Provide the (x, y) coordinate of the cell's center where the given text is located.  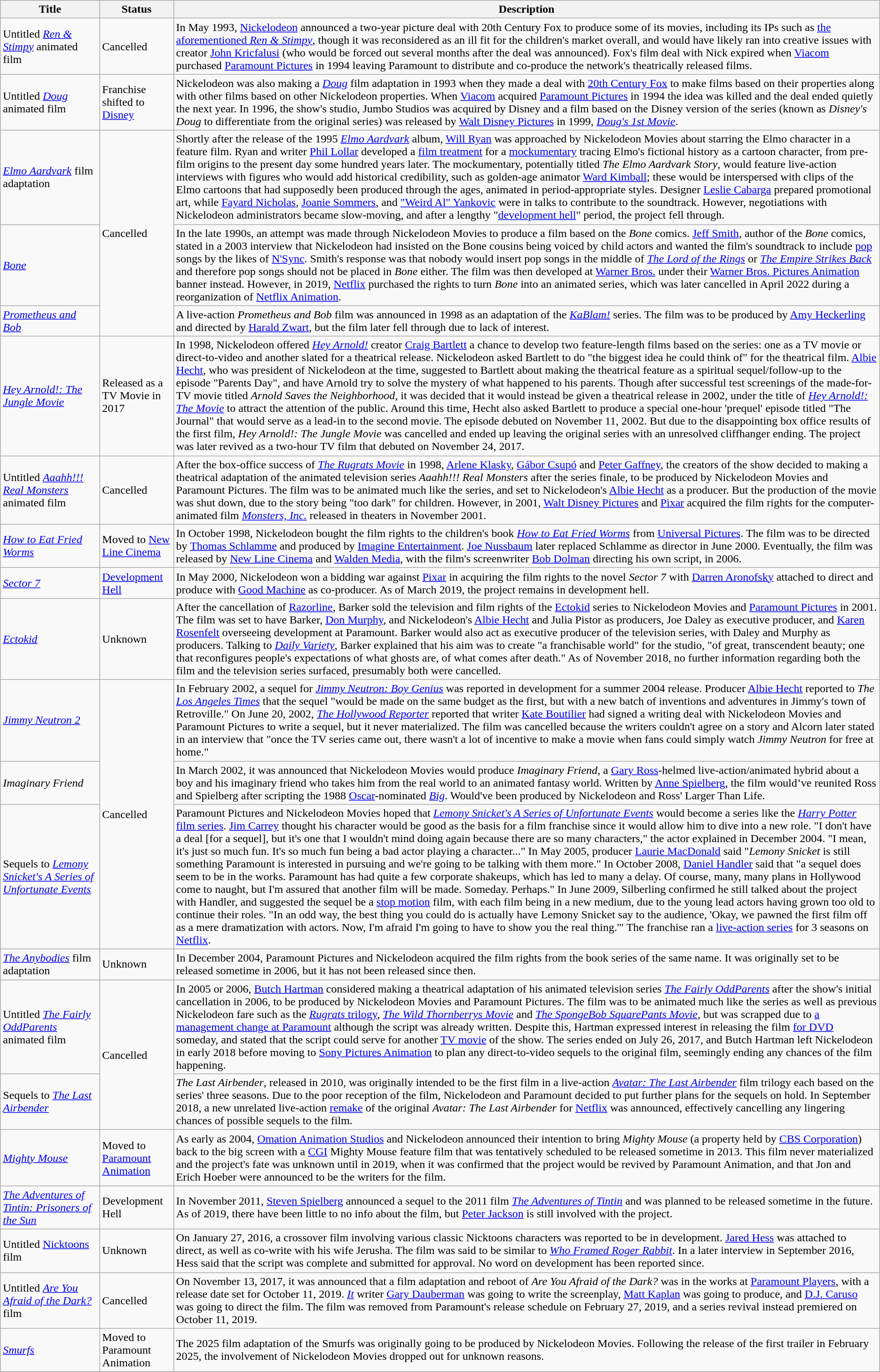
Imaginary Friend (50, 782)
Mighty Mouse (50, 1158)
Untitled Are You Afraid of the Dark? film (50, 1301)
The Adventures of Tintin: Prisoners of the Sun (50, 1207)
Elmo Aardvark film adaptation (50, 177)
Franchise shifted to Disney (136, 103)
Jimmy Neutron 2 (50, 720)
Untitled Doug animated film (50, 103)
Sector 7 (50, 583)
Untitled Ren & Stimpy animated film (50, 46)
Moved to New Line Cinema (136, 546)
Description (526, 9)
Sequels to Lemony Snicket's A Series of Unfortunate Events (50, 877)
Hey Arnold!: The Jungle Movie (50, 396)
Prometheus and Bob (50, 321)
How to Eat Fried Worms (50, 546)
Status (136, 9)
Smurfs (50, 1350)
Ectokid (50, 639)
The Anybodies film adaptation (50, 965)
Untitled Nicktoons film (50, 1251)
Released as a TV Movie in 2017 (136, 396)
Title (50, 9)
Sequels to The Last Airbender (50, 1102)
Untitled Aaahh!!! Real Monsters animated film (50, 490)
Untitled The Fairly OddParents animated film (50, 1027)
Bone (50, 265)
